Locate the cell with the specified text and output its [X, Y] center coordinate. 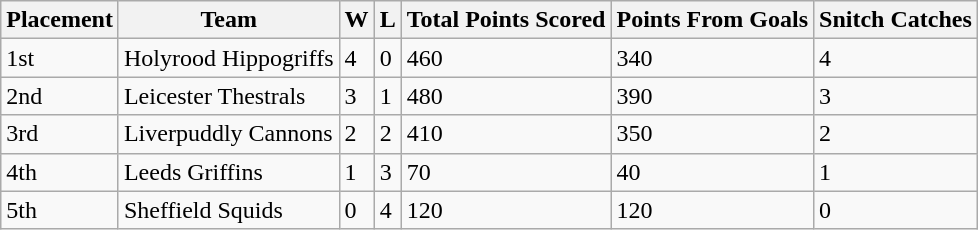
2nd [60, 96]
Snitch Catches [896, 20]
Leeds Griffins [228, 172]
Points From Goals [712, 20]
L [388, 20]
Liverpuddly Cannons [228, 134]
W [356, 20]
1st [60, 58]
Sheffield Squids [228, 210]
70 [506, 172]
5th [60, 210]
Total Points Scored [506, 20]
Holyrood Hippogriffs [228, 58]
Leicester Thestrals [228, 96]
40 [712, 172]
4th [60, 172]
Team [228, 20]
350 [712, 134]
410 [506, 134]
460 [506, 58]
390 [712, 96]
3rd [60, 134]
480 [506, 96]
340 [712, 58]
Placement [60, 20]
